For the text-containing cell, return its midpoint in [X, Y] coordinate format. 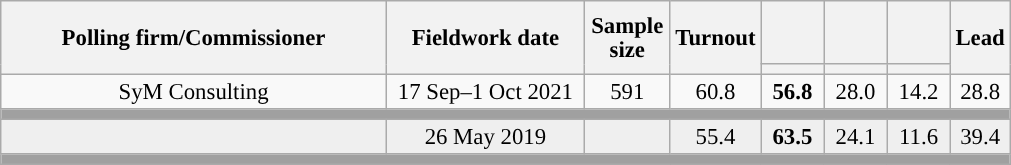
Fieldwork date [485, 38]
60.8 [716, 92]
Lead [980, 38]
14.2 [918, 92]
Turnout [716, 38]
Sample size [627, 38]
28.0 [856, 92]
Polling firm/Commissioner [194, 38]
28.8 [980, 92]
17 Sep–1 Oct 2021 [485, 92]
26 May 2019 [485, 138]
39.4 [980, 138]
56.8 [792, 92]
11.6 [918, 138]
24.1 [856, 138]
591 [627, 92]
SyM Consulting [194, 92]
63.5 [792, 138]
55.4 [716, 138]
